Identify which cell holds the provided text, then report its (x, y) central coordinate. 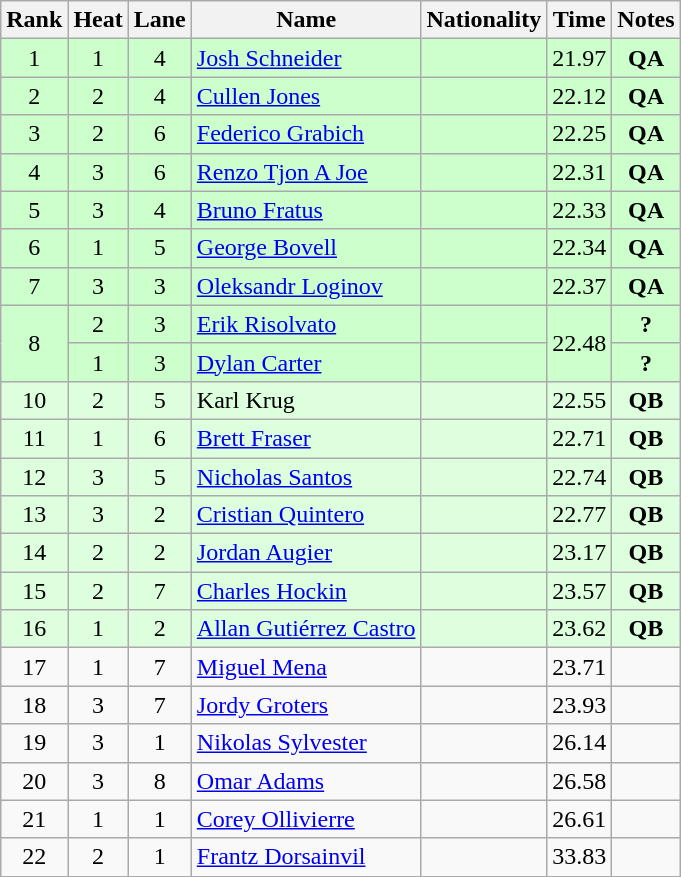
18 (34, 705)
22.31 (580, 172)
Brett Fraser (306, 438)
26.14 (580, 743)
Dylan Carter (306, 362)
Name (306, 20)
Bruno Fratus (306, 210)
Lane (160, 20)
Notes (646, 20)
10 (34, 400)
16 (34, 629)
22.33 (580, 210)
26.58 (580, 781)
Renzo Tjon A Joe (306, 172)
17 (34, 667)
22.12 (580, 96)
Omar Adams (306, 781)
14 (34, 553)
Nicholas Santos (306, 477)
Allan Gutiérrez Castro (306, 629)
13 (34, 515)
Josh Schneider (306, 58)
Nikolas Sylvester (306, 743)
22.37 (580, 286)
George Bovell (306, 248)
Jordan Augier (306, 553)
22.71 (580, 438)
Karl Krug (306, 400)
11 (34, 438)
22.48 (580, 343)
Erik Risolvato (306, 324)
23.93 (580, 705)
23.57 (580, 591)
Rank (34, 20)
22.34 (580, 248)
22.25 (580, 134)
22.74 (580, 477)
26.61 (580, 819)
Nationality (484, 20)
12 (34, 477)
21 (34, 819)
Cristian Quintero (306, 515)
Oleksandr Loginov (306, 286)
Corey Ollivierre (306, 819)
Time (580, 20)
23.17 (580, 553)
22.55 (580, 400)
Charles Hockin (306, 591)
22.77 (580, 515)
22 (34, 857)
15 (34, 591)
19 (34, 743)
Jordy Groters (306, 705)
33.83 (580, 857)
20 (34, 781)
Frantz Dorsainvil (306, 857)
Miguel Mena (306, 667)
21.97 (580, 58)
Heat (98, 20)
Federico Grabich (306, 134)
23.71 (580, 667)
23.62 (580, 629)
Cullen Jones (306, 96)
